Pinpoint the cell where the given text exists, returning its [x, y] midpoint coordinate. 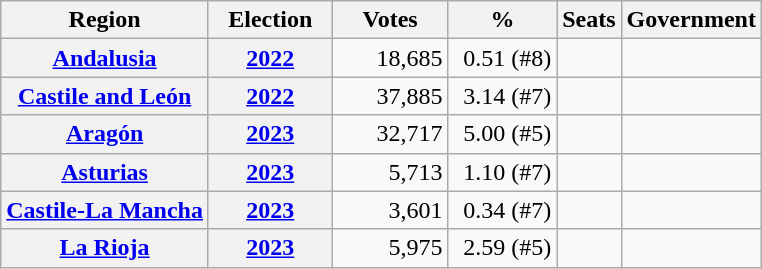
0.51 (#8) [502, 58]
Castile-La Mancha [105, 210]
1.10 (#7) [502, 172]
Andalusia [105, 58]
5.00 (#5) [502, 134]
Asturias [105, 172]
3,601 [390, 210]
3.14 (#7) [502, 96]
5,975 [390, 248]
0.34 (#7) [502, 210]
Votes [390, 20]
2.59 (#5) [502, 248]
37,885 [390, 96]
Aragón [105, 134]
5,713 [390, 172]
La Rioja [105, 248]
% [502, 20]
Region [105, 20]
18,685 [390, 58]
Election [270, 20]
Government [691, 20]
Castile and León [105, 96]
Seats [589, 20]
32,717 [390, 134]
